Output the [X, Y] coordinate of the center of the cell containing the given text.  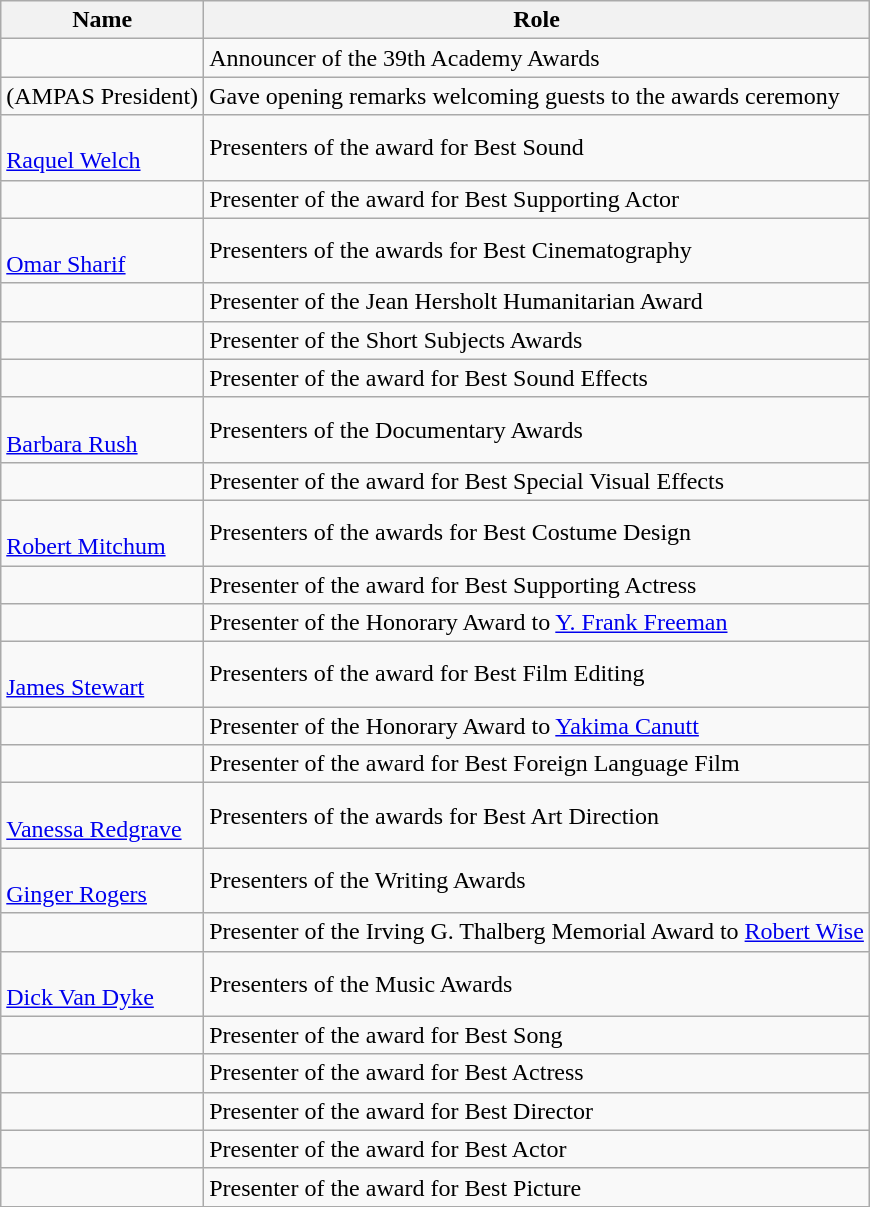
Presenters of the Music Awards [537, 984]
Name [102, 20]
Vanessa Redgrave [102, 816]
Presenter of the Short Subjects Awards [537, 340]
Gave opening remarks welcoming guests to the awards ceremony [537, 96]
(AMPAS President) [102, 96]
James Stewart [102, 674]
Role [537, 20]
Presenters of the awards for Best Art Direction [537, 816]
Ginger Rogers [102, 880]
Presenter of the award for Best Actor [537, 1149]
Omar Sharif [102, 250]
Presenters of the awards for Best Cinematography [537, 250]
Robert Mitchum [102, 532]
Presenter of the award for Best Supporting Actress [537, 585]
Presenters of the awards for Best Costume Design [537, 532]
Presenter of the award for Best Supporting Actor [537, 199]
Raquel Welch [102, 148]
Presenters of the Writing Awards [537, 880]
Presenter of the Irving G. Thalberg Memorial Award to Robert Wise [537, 932]
Dick Van Dyke [102, 984]
Presenter of the award for Best Actress [537, 1073]
Presenter of the Honorary Award to Y. Frank Freeman [537, 623]
Presenters of the Documentary Awards [537, 430]
Barbara Rush [102, 430]
Presenter of the Honorary Award to Yakima Canutt [537, 726]
Presenter of the award for Best Foreign Language Film [537, 764]
Presenter of the award for Best Director [537, 1111]
Presenter of the award for Best Special Visual Effects [537, 481]
Presenters of the award for Best Sound [537, 148]
Announcer of the 39th Academy Awards [537, 58]
Presenters of the award for Best Film Editing [537, 674]
Presenter of the award for Best Picture [537, 1187]
Presenter of the award for Best Sound Effects [537, 378]
Presenter of the Jean Hersholt Humanitarian Award [537, 302]
Presenter of the award for Best Song [537, 1035]
